Scan for the cell matching the given text and deliver its [X, Y] coordinate at center. 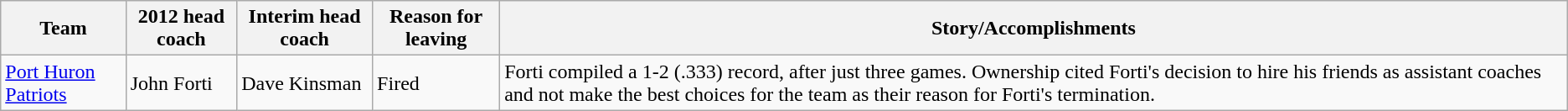
Port Huron Patriots [64, 82]
2012 head coach [181, 29]
Reason for leaving [436, 29]
Team [64, 29]
Story/Accomplishments [1034, 29]
Dave Kinsman [305, 82]
Fired [436, 82]
Interim head coach [305, 29]
John Forti [181, 82]
